Search for the cell housing the specified text and yield its [X, Y] center coordinate. 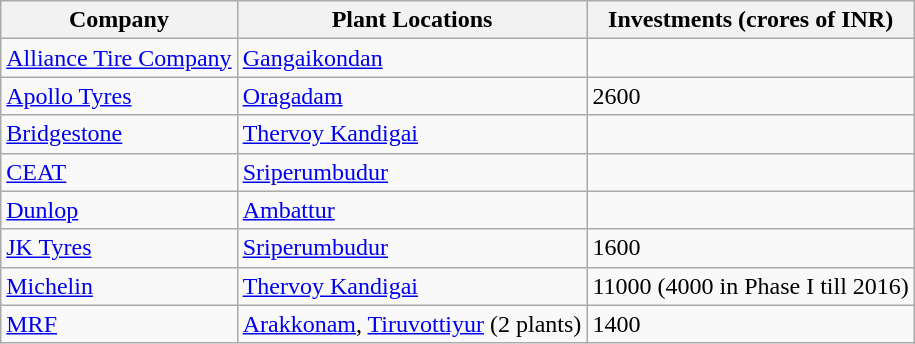
Company [119, 20]
11000 (4000 in Phase I till 2016) [750, 286]
MRF [119, 324]
Oragadam [412, 96]
Investments (crores of INR) [750, 20]
CEAT [119, 172]
Dunlop [119, 210]
Michelin [119, 286]
Apollo Tyres [119, 96]
1600 [750, 248]
JK Tyres [119, 248]
1400 [750, 324]
Bridgestone [119, 134]
2600 [750, 96]
Plant Locations [412, 20]
Gangaikondan [412, 58]
Alliance Tire Company [119, 58]
Ambattur [412, 210]
Arakkonam, Tiruvottiyur (2 plants) [412, 324]
